Detect which cell encompasses the target text, then output its (x, y) center coordinate. 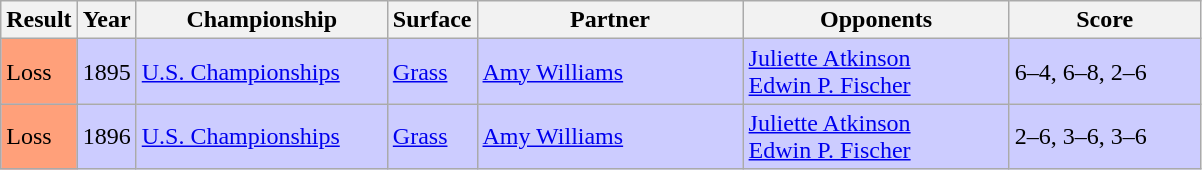
Championship (262, 20)
Result (39, 20)
Surface (432, 20)
Opponents (876, 20)
6–4, 6–8, 2–6 (1104, 72)
1896 (106, 136)
Score (1104, 20)
Year (106, 20)
1895 (106, 72)
2–6, 3–6, 3–6 (1104, 136)
Partner (610, 20)
